From the cell containing the given text, extract its center point as (X, Y) coordinate. 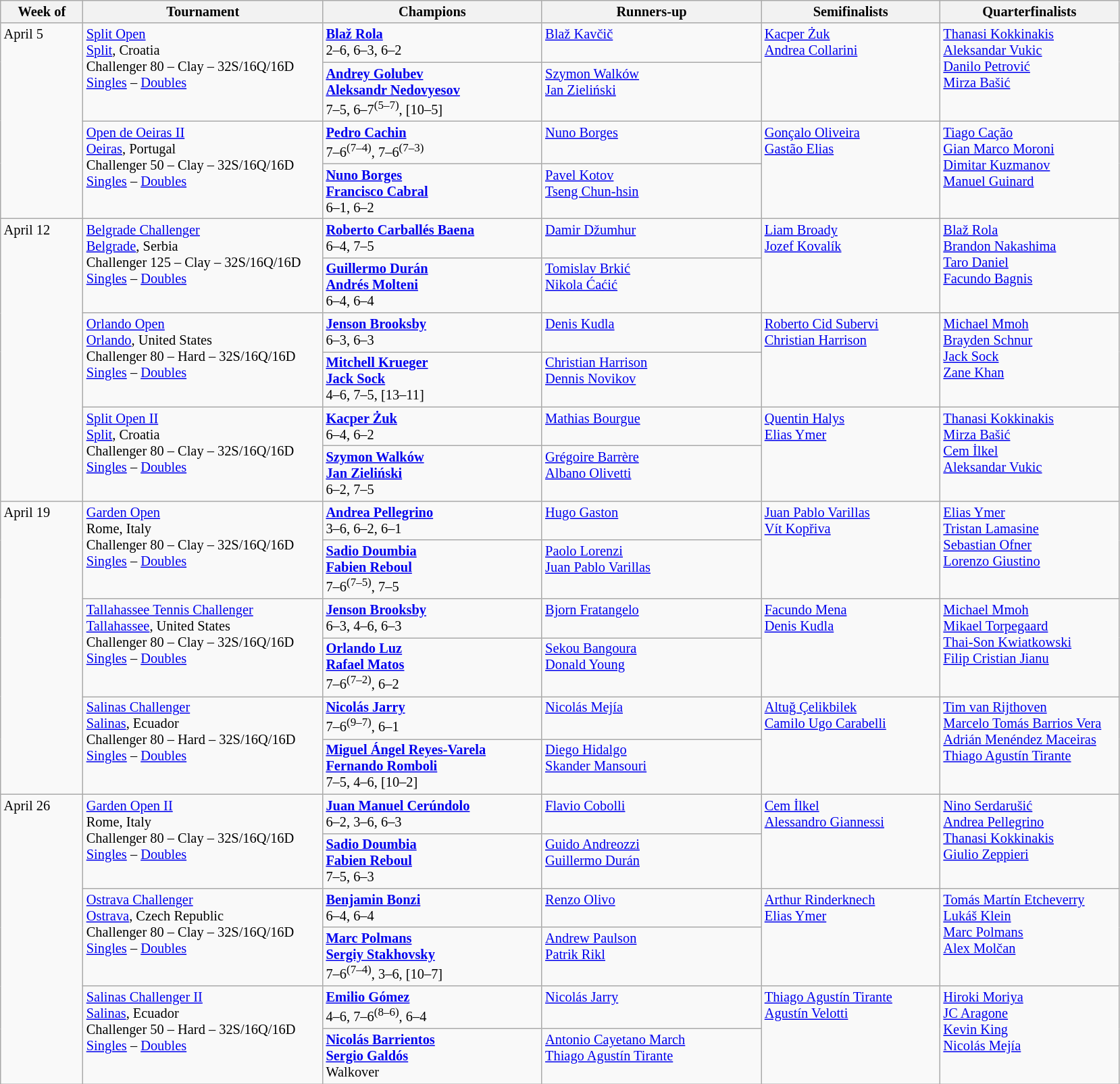
Ostrava ChallengerOstrava, Czech Republic Challenger 80 – Clay – 32S/16Q/16DSingles – Doubles (203, 937)
Blaž Rola Brandon Nakashima Taro Daniel Facundo Bagnis (1029, 265)
Jenson Brooksby6–3, 4–6, 6–3 (432, 618)
Belgrade ChallengerBelgrade, Serbia Challenger 125 – Clay – 32S/16Q/16DSingles – Doubles (203, 265)
Szymon Walków Jan Zieliński (651, 92)
Denis Kudla (651, 332)
Roberto Carballés Baena6–4, 7–5 (432, 238)
Tomislav Brkić Nikola Ćaćić (651, 285)
Facundo Mena Denis Kudla (851, 647)
Kacper Żuk Andrea Collarini (851, 72)
Juan Manuel Cerúndolo6–2, 3–6, 6–3 (432, 814)
Paolo Lorenzi Juan Pablo Varillas (651, 569)
Gonçalo Oliveira Gastão Elias (851, 170)
Guido Andreozzi Guillermo Durán (651, 861)
Cem İlkel Alessandro Giannessi (851, 841)
Altuğ Çelikbilek Camilo Ugo Carabelli (851, 745)
Diego Hidalgo Skander Mansouri (651, 766)
Thanasi Kokkinakis Aleksandar Vukic Danilo Petrović Mirza Bašić (1029, 72)
Sadio Doumbia Fabien Reboul7–6(7–5), 7–5 (432, 569)
Champions (432, 11)
Salinas ChallengerSalinas, Ecuador Challenger 80 – Hard – 32S/16Q/16DSingles – Doubles (203, 745)
Arthur Rinderknech Elias Ymer (851, 937)
Kacper Żuk6–4, 6–2 (432, 426)
Orlando OpenOrlando, United States Challenger 80 – Hard – 32S/16Q/16DSingles – Doubles (203, 360)
Roberto Cid Subervi Christian Harrison (851, 360)
Week of (42, 11)
Runners-up (651, 11)
Open de Oeiras IIOeiras, Portugal Challenger 50 – Clay – 32S/16Q/16DSingles – Doubles (203, 170)
Nicolás Jarry7–6(9–7), 6–1 (432, 718)
April 12 (42, 360)
Salinas Challenger IISalinas, Ecuador Challenger 50 – Hard – 32S/16Q/16DSingles – Doubles (203, 1035)
Sekou Bangoura Donald Young (651, 666)
April 19 (42, 647)
Miguel Ángel Reyes-Varela Fernando Romboli7–5, 4–6, [10–2] (432, 766)
Garden Open IIRome, Italy Challenger 80 – Clay – 32S/16Q/16DSingles – Doubles (203, 841)
Guillermo Durán Andrés Molteni6–4, 6–4 (432, 285)
Antonio Cayetano March Thiago Agustín Tirante (651, 1056)
Tournament (203, 11)
Semifinalists (851, 11)
Liam Broady Jozef Kovalík (851, 265)
Hugo Gaston (651, 520)
Split OpenSplit, Croatia Challenger 80 – Clay – 32S/16Q/16DSingles – Doubles (203, 72)
Split Open IISplit, Croatia Challenger 80 – Clay – 32S/16Q/16DSingles – Doubles (203, 454)
Benjamin Bonzi6–4, 6–4 (432, 908)
Nuno Borges (651, 142)
Renzo Olivo (651, 908)
Flavio Cobolli (651, 814)
Pavel Kotov Tseng Chun-hsin (651, 191)
Christian Harrison Dennis Novikov (651, 379)
Garden OpenRome, Italy Challenger 80 – Clay – 32S/16Q/16DSingles – Doubles (203, 550)
Damir Džumhur (651, 238)
Tiago Cação Gian Marco Moroni Dimitar Kuzmanov Manuel Guinard (1029, 170)
Szymon Walków Jan Zieliński6–2, 7–5 (432, 474)
Nicolás Barrientos Sergio GaldósWalkover (432, 1056)
Jenson Brooksby6–3, 6–3 (432, 332)
Thiago Agustín Tirante Agustín Velotti (851, 1035)
Juan Pablo Varillas Vít Kopřiva (851, 550)
Nicolás Mejía (651, 718)
Blaž Rola2–6, 6–3, 6–2 (432, 43)
Tallahassee Tennis ChallengerTallahassee, United States Challenger 80 – Clay – 32S/16Q/16DSingles – Doubles (203, 647)
Emilio Gómez4–6, 7–6(8–6), 6–4 (432, 1007)
Nuno Borges Francisco Cabral6–1, 6–2 (432, 191)
Sadio Doumbia Fabien Reboul7–5, 6–3 (432, 861)
Andrew Paulson Patrik Rikl (651, 957)
Tim van Rijthoven Marcelo Tomás Barrios Vera Adrián Menéndez Maceiras Thiago Agustín Tirante (1029, 745)
April 26 (42, 939)
Quentin Halys Elias Ymer (851, 454)
Blaž Kavčič (651, 43)
Hiroki Moriya JC Aragone Kevin King Nicolás Mejía (1029, 1035)
Pedro Cachin7–6(7–4), 7–6(7–3) (432, 142)
Grégoire Barrère Albano Olivetti (651, 474)
Mathias Bourgue (651, 426)
Marc Polmans Sergiy Stakhovsky7–6(7–4), 3–6, [10–7] (432, 957)
Thanasi Kokkinakis Mirza Bašić Cem İlkel Aleksandar Vukic (1029, 454)
Nicolás Jarry (651, 1007)
Tomás Martín Etcheverry Lukáš Klein Marc Polmans Alex Molčan (1029, 937)
Andrey Golubev Aleksandr Nedovyesov7–5, 6–7(5–7), [10–5] (432, 92)
Elias Ymer Tristan Lamasine Sebastian Ofner Lorenzo Giustino (1029, 550)
Michael Mmoh Mikael Torpegaard Thai-Son Kwiatkowski Filip Cristian Jianu (1029, 647)
Mitchell Krueger Jack Sock4–6, 7–5, [13–11] (432, 379)
Andrea Pellegrino3–6, 6–2, 6–1 (432, 520)
Bjorn Fratangelo (651, 618)
Michael Mmoh Brayden Schnur Jack Sock Zane Khan (1029, 360)
Nino Serdarušić Andrea Pellegrino Thanasi Kokkinakis Giulio Zeppieri (1029, 841)
April 5 (42, 120)
Orlando Luz Rafael Matos7–6(7–2), 6–2 (432, 666)
Quarterfinalists (1029, 11)
